For the text-containing cell, return its midpoint in [x, y] coordinate format. 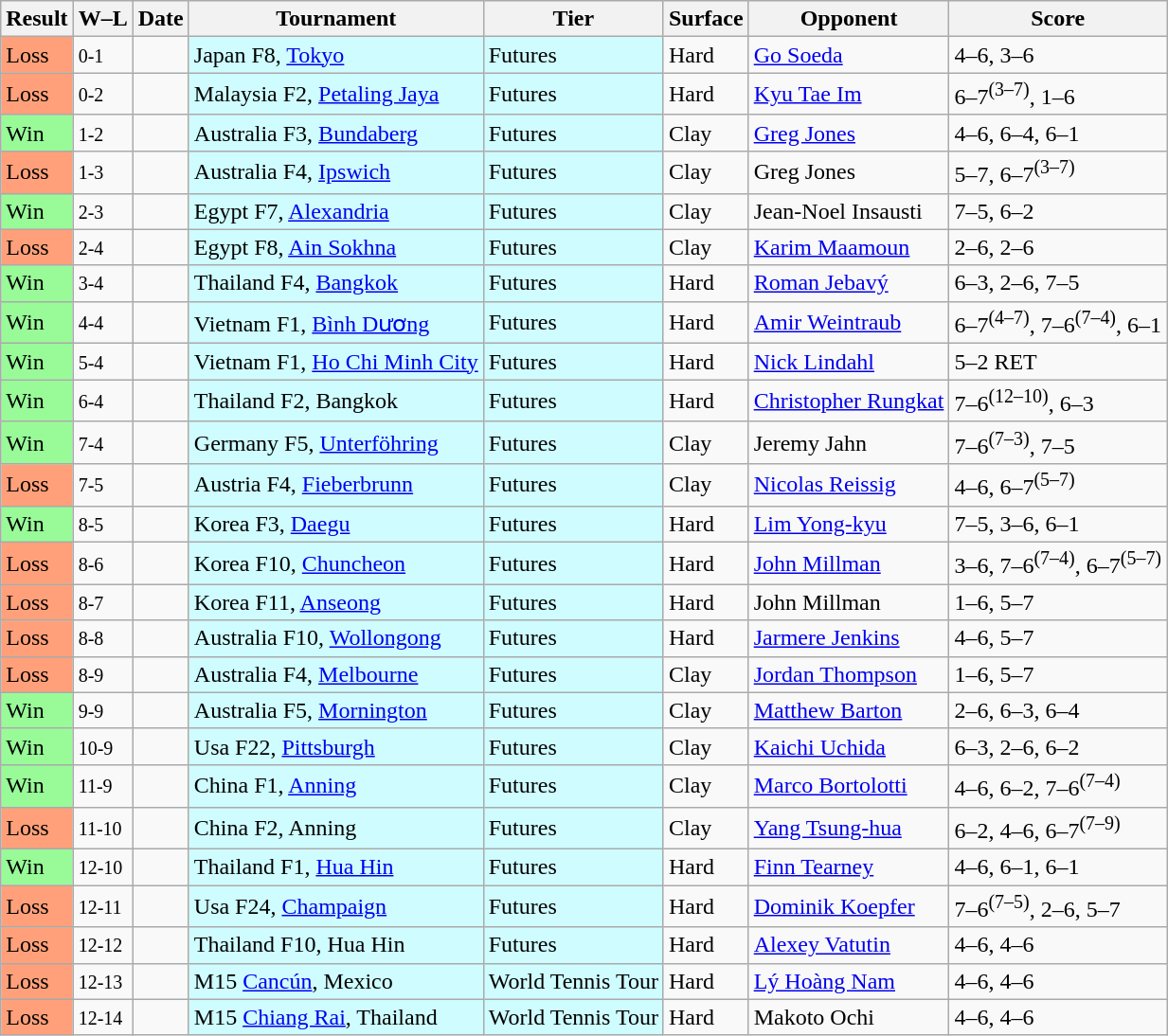
Kaichi Uchida [849, 746]
6-4 [102, 402]
Korea F3, Daegu [335, 525]
3–6, 7–6(7–4), 6–7(5–7) [1058, 564]
7-5 [102, 485]
Thailand F10, Hua Hin [335, 945]
4-4 [102, 322]
7–5, 3–6, 6–1 [1058, 525]
Vietnam F1, Ho Chi Minh City [335, 362]
Dominik Koepfer [849, 907]
Lý Hoàng Nam [849, 981]
Tier [573, 19]
5–7, 6–7(3–7) [1058, 172]
Kyu Tae Im [849, 95]
Thailand F1, Hua Hin [335, 867]
7–5, 6–2 [1058, 211]
China F2, Anning [335, 828]
6–2, 4–6, 6–7(7–9) [1058, 828]
Vietnam F1, Bình Dương [335, 322]
Yang Tsung-hua [849, 828]
2-3 [102, 211]
8-9 [102, 674]
3-4 [102, 283]
Jeremy Jahn [849, 443]
M15 Cancún, Mexico [335, 981]
Jarmere Jenkins [849, 638]
Australia F10, Wollongong [335, 638]
Thailand F2, Bangkok [335, 402]
10-9 [102, 746]
1-2 [102, 133]
2–6, 6–3, 6–4 [1058, 710]
12-10 [102, 867]
Jean-Noel Insausti [849, 211]
Nicolas Reissig [849, 485]
M15 Chiang Rai, Thailand [335, 1017]
4–6, 6–1, 6–1 [1058, 867]
Matthew Barton [849, 710]
Finn Tearney [849, 867]
7-4 [102, 443]
Opponent [849, 19]
Usa F22, Pittsburgh [335, 746]
Germany F5, Unterföhring [335, 443]
Roman Jebavý [849, 283]
Score [1058, 19]
6–7(3–7), 1–6 [1058, 95]
W–L [102, 19]
4–6, 6–4, 6–1 [1058, 133]
11-9 [102, 786]
2–6, 2–6 [1058, 247]
6–3, 2–6, 7–5 [1058, 283]
4–6, 5–7 [1058, 638]
0-2 [102, 95]
Amir Weintraub [849, 322]
Thailand F4, Bangkok [335, 283]
8-6 [102, 564]
Korea F11, Anseong [335, 602]
Australia F3, Bundaberg [335, 133]
6–3, 2–6, 6–2 [1058, 746]
Tournament [335, 19]
Alexey Vatutin [849, 945]
Makoto Ochi [849, 1017]
Usa F24, Champaign [335, 907]
12-11 [102, 907]
Christopher Rungkat [849, 402]
China F1, Anning [335, 786]
Australia F4, Melbourne [335, 674]
0-1 [102, 55]
7–6(12–10), 6–3 [1058, 402]
4–6, 3–6 [1058, 55]
Egypt F8, Ain Sokhna [335, 247]
Australia F4, Ipswich [335, 172]
Australia F5, Mornington [335, 710]
Date [161, 19]
Jordan Thompson [849, 674]
8-8 [102, 638]
8-7 [102, 602]
7–6(7–5), 2–6, 5–7 [1058, 907]
Lim Yong-kyu [849, 525]
11-10 [102, 828]
12-13 [102, 981]
Nick Lindahl [849, 362]
7–6(7–3), 7–5 [1058, 443]
5–2 RET [1058, 362]
Result [37, 19]
6–7(4–7), 7–6(7–4), 6–1 [1058, 322]
Go Soeda [849, 55]
Korea F10, Chuncheon [335, 564]
Japan F8, Tokyo [335, 55]
12-12 [102, 945]
9-9 [102, 710]
Karim Maamoun [849, 247]
Marco Bortolotti [849, 786]
1-3 [102, 172]
Austria F4, Fieberbrunn [335, 485]
4–6, 6–7(5–7) [1058, 485]
2-4 [102, 247]
Surface [706, 19]
12-14 [102, 1017]
5-4 [102, 362]
4–6, 6–2, 7–6(7–4) [1058, 786]
8-5 [102, 525]
Malaysia F2, Petaling Jaya [335, 95]
Egypt F7, Alexandria [335, 211]
